Detect which cell encompasses the target text, then output its [X, Y] center coordinate. 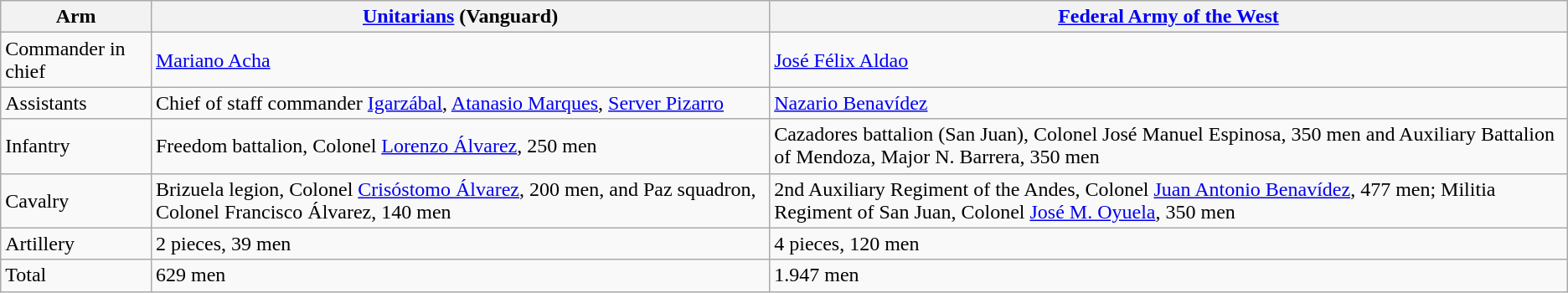
Artillery [76, 244]
Cavalry [76, 201]
Nazario Benavídez [1169, 103]
Unitarians (Vanguard) [460, 17]
Brizuela legion, Colonel Crisóstomo Álvarez, 200 men, and Paz squadron, Colonel Francisco Álvarez, 140 men [460, 201]
1.947 men [1169, 275]
2nd Auxiliary Regiment of the Andes, Colonel Juan Antonio Benavídez, 477 men; Militia Regiment of San Juan, Colonel José M. Oyuela, 350 men [1169, 201]
Total [76, 275]
Cazadores battalion (San Juan), Colonel José Manuel Espinosa, 350 men and Auxiliary Battalion of Mendoza, Major N. Barrera, 350 men [1169, 146]
Assistants [76, 103]
José Félix Aldao [1169, 60]
Arm [76, 17]
Federal Army of the West [1169, 17]
4 pieces, 120 men [1169, 244]
Freedom battalion, Colonel Lorenzo Álvarez, 250 men [460, 146]
2 pieces, 39 men [460, 244]
Mariano Acha [460, 60]
Commander in chief [76, 60]
629 men [460, 275]
Infantry [76, 146]
Chief of staff commander Igarzábal, Atanasio Marques, Server Pizarro [460, 103]
